Detect which cell encompasses the target text, then output its (x, y) center coordinate. 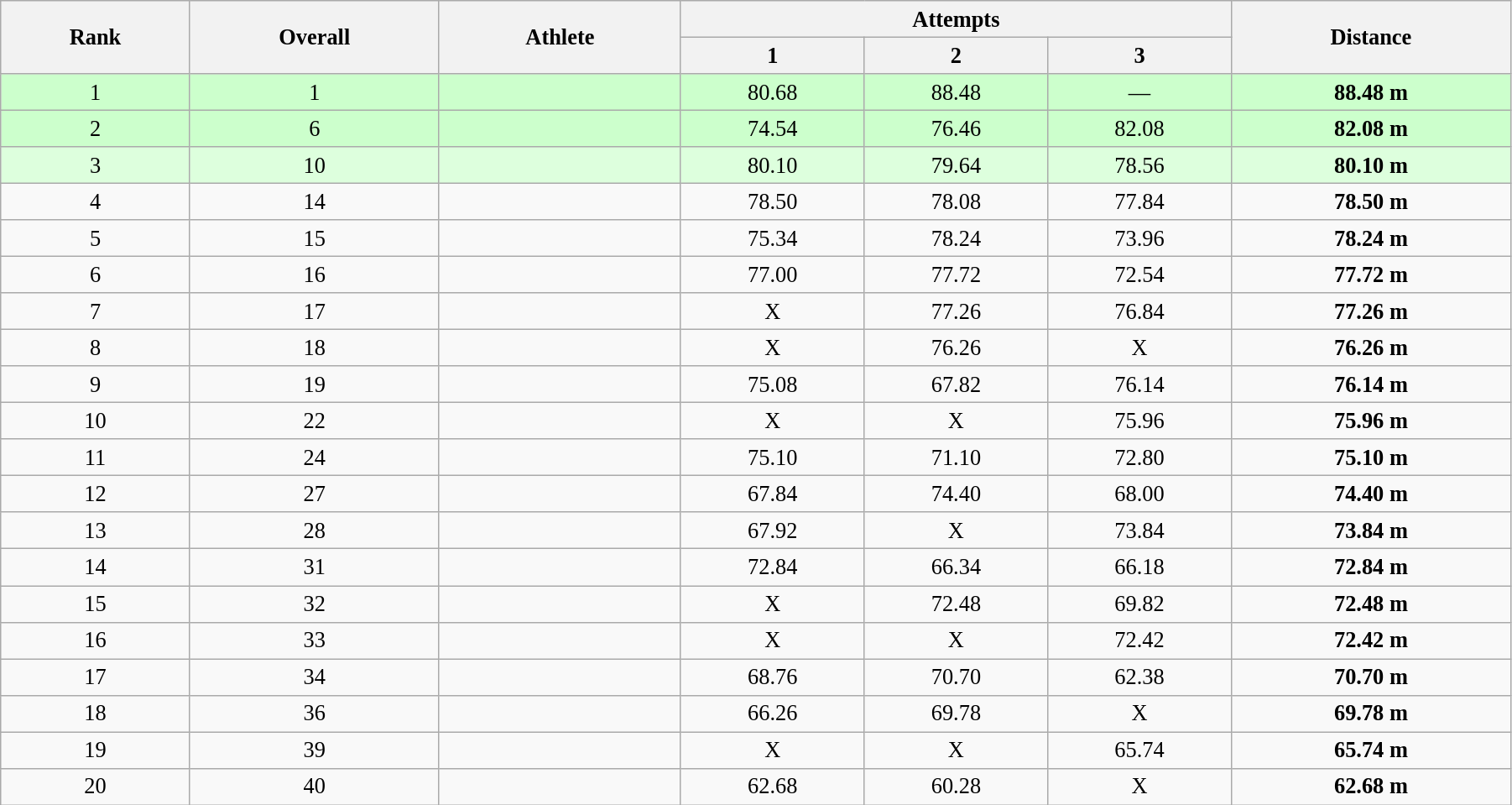
76.84 (1139, 311)
78.56 (1139, 165)
70.70 m (1371, 677)
7 (96, 311)
74.40 m (1371, 494)
75.08 (772, 384)
8 (96, 348)
72.80 (1139, 457)
67.84 (772, 494)
13 (96, 531)
72.84 m (1371, 567)
76.26 (957, 348)
78.24 m (1371, 238)
79.64 (957, 165)
32 (314, 604)
75.96 m (1371, 421)
69.78 (957, 714)
Rank (96, 37)
11 (96, 457)
73.96 (1139, 238)
70.70 (957, 677)
28 (314, 531)
80.10 (772, 165)
77.26 m (1371, 311)
72.42 m (1371, 640)
12 (96, 494)
62.38 (1139, 677)
Attempts (956, 18)
9 (96, 384)
4 (96, 201)
77.84 (1139, 201)
69.78 m (1371, 714)
20 (96, 787)
33 (314, 640)
82.08 (1139, 128)
77.26 (957, 311)
76.14 (1139, 384)
62.68 (772, 787)
82.08 m (1371, 128)
73.84 m (1371, 531)
31 (314, 567)
76.26 m (1371, 348)
74.54 (772, 128)
40 (314, 787)
68.76 (772, 677)
Overall (314, 37)
34 (314, 677)
67.82 (957, 384)
66.34 (957, 567)
39 (314, 750)
72.54 (1139, 274)
76.46 (957, 128)
73.84 (1139, 531)
68.00 (1139, 494)
78.50 m (1371, 201)
77.72 (957, 274)
88.48 (957, 91)
66.26 (772, 714)
36 (314, 714)
80.68 (772, 91)
5 (96, 238)
65.74 (1139, 750)
72.48 (957, 604)
69.82 (1139, 604)
72.42 (1139, 640)
76.14 m (1371, 384)
66.18 (1139, 567)
75.10 (772, 457)
77.72 m (1371, 274)
80.10 m (1371, 165)
74.40 (957, 494)
67.92 (772, 531)
22 (314, 421)
75.34 (772, 238)
88.48 m (1371, 91)
24 (314, 457)
Athlete (560, 37)
71.10 (957, 457)
75.10 m (1371, 457)
27 (314, 494)
— (1139, 91)
72.84 (772, 567)
78.50 (772, 201)
77.00 (772, 274)
60.28 (957, 787)
62.68 m (1371, 787)
78.24 (957, 238)
Distance (1371, 37)
78.08 (957, 201)
75.96 (1139, 421)
72.48 m (1371, 604)
65.74 m (1371, 750)
